Return the (X, Y) coordinate for the center point of the cell that contains the specified text.  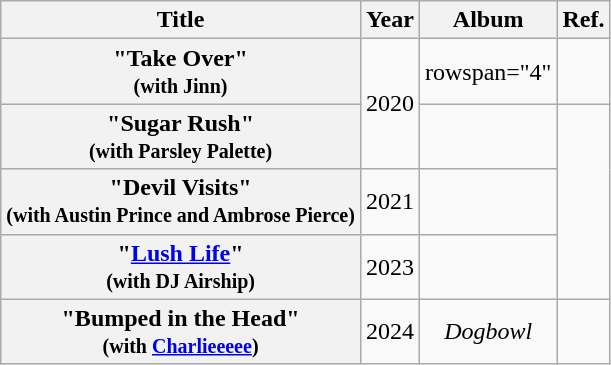
Year (390, 20)
rowspan="4" (488, 72)
2024 (390, 332)
2021 (390, 202)
2023 (390, 266)
Dogbowl (488, 332)
"Take Over"(with Jinn) (181, 72)
Album (488, 20)
"Lush Life"(with DJ Airship) (181, 266)
"Devil Visits"(with Austin Prince and Ambrose Pierce) (181, 202)
"Bumped in the Head"(with Charlieeeee) (181, 332)
Title (181, 20)
"Sugar Rush"(with Parsley Palette) (181, 136)
2020 (390, 104)
Ref. (584, 20)
